Identify which cell holds the provided text, then report its [X, Y] central coordinate. 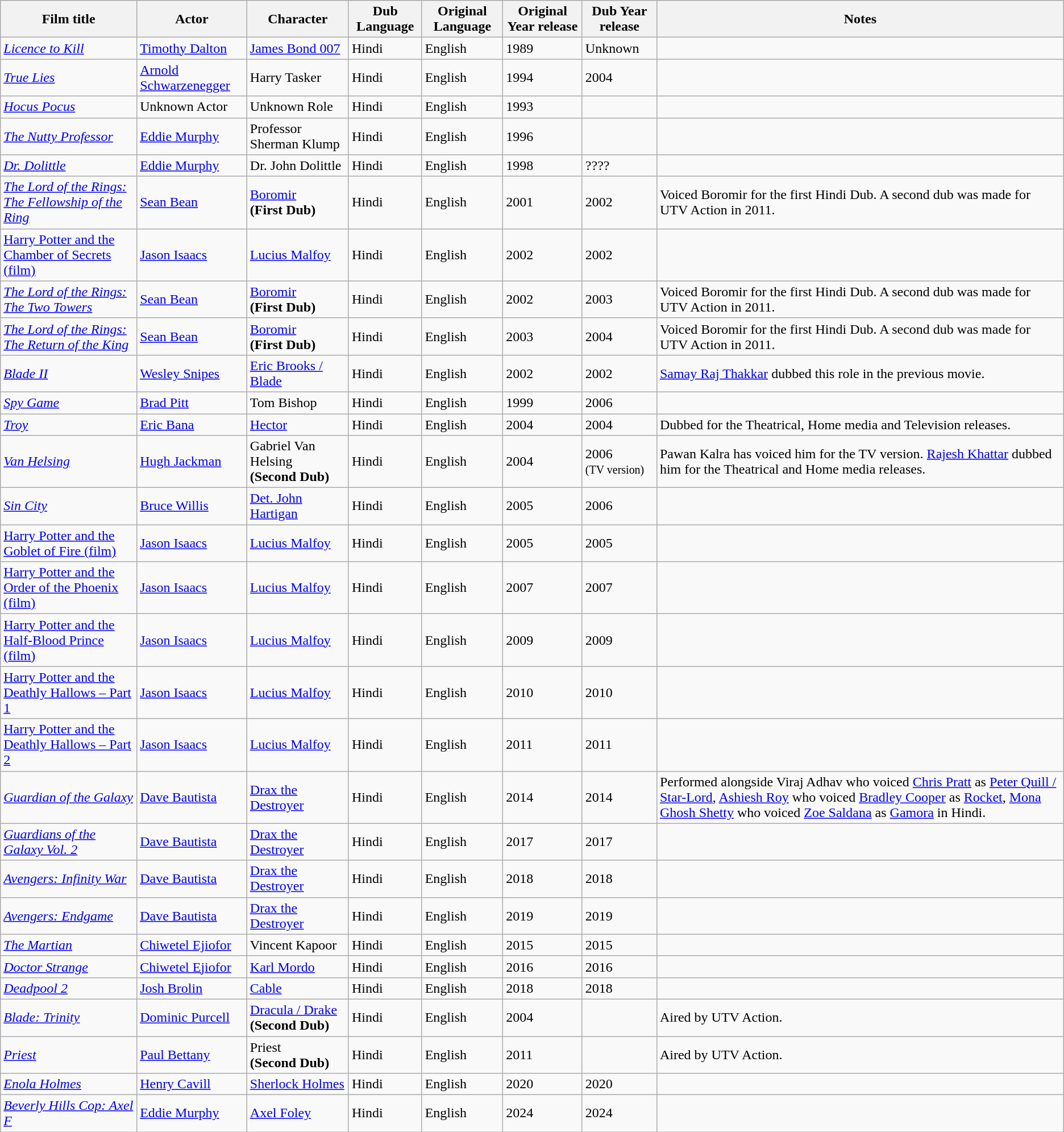
Bruce Willis [192, 506]
Enola Holmes [69, 1084]
Harry Tasker [298, 77]
Eric Brooks / Blade [298, 373]
Gabriel Van Helsing (Second Dub) [298, 462]
Tom Bishop [298, 403]
Sin City [69, 506]
Priest (Second Dub) [298, 1054]
The Nutty Professor [69, 136]
Professor Sherman Klump [298, 136]
Avengers: Infinity War [69, 879]
Guardian of the Galaxy [69, 797]
The Lord of the Rings: The Return of the King [69, 337]
Dr. Dolittle [69, 165]
Priest [69, 1054]
1998 [543, 165]
Spy Game [69, 403]
True Lies [69, 77]
Original Year release [543, 19]
Eric Bana [192, 425]
Harry Potter and the Order of the Phoenix (film) [69, 588]
Arnold Schwarzenegger [192, 77]
Axel Foley [298, 1113]
Notes [860, 19]
Henry Cavill [192, 1084]
The Lord of the Rings: The Two Towers [69, 299]
Vincent Kapoor [298, 945]
Doctor Strange [69, 967]
Unknown Role [298, 107]
Original Language [463, 19]
Sherlock Holmes [298, 1084]
Dracula / Drake (Second Dub) [298, 1018]
Harry Potter and the Deathly Hallows – Part 1 [69, 693]
Blade: Trinity [69, 1018]
Cable [298, 988]
Pawan Kalra has voiced him for the TV version. Rajesh Khattar dubbed him for the Theatrical and Home media releases. [860, 462]
Character [298, 19]
Hocus Pocus [69, 107]
The Martian [69, 945]
Dub Year release [620, 19]
Dubbed for the Theatrical, Home media and Television releases. [860, 425]
Hector [298, 425]
Van Helsing [69, 462]
Paul Bettany [192, 1054]
The Lord of the Rings: The Fellowship of the Ring [69, 202]
Harry Potter and the Goblet of Fire (film) [69, 544]
Wesley Snipes [192, 373]
???? [620, 165]
Brad Pitt [192, 403]
Hugh Jackman [192, 462]
Karl Mordo [298, 967]
Unknown Actor [192, 107]
Dominic Purcell [192, 1018]
1993 [543, 107]
Licence to Kill [69, 48]
Troy [69, 425]
Dub Language [385, 19]
1994 [543, 77]
Josh Brolin [192, 988]
Guardians of the Galaxy Vol. 2 [69, 841]
Actor [192, 19]
2001 [543, 202]
Blade II [69, 373]
Film title [69, 19]
2006 (TV version) [620, 462]
Harry Potter and the Deathly Hallows – Part 2 [69, 745]
1999 [543, 403]
Harry Potter and the Half-Blood Prince (film) [69, 640]
Dr. John Dolittle [298, 165]
Unknown [620, 48]
James Bond 007 [298, 48]
1989 [543, 48]
Beverly Hills Cop: Axel F [69, 1113]
Timothy Dalton [192, 48]
Harry Potter and the Chamber of Secrets (film) [69, 255]
Avengers: Endgame [69, 915]
Deadpool 2 [69, 988]
1996 [543, 136]
Samay Raj Thakkar dubbed this role in the previous movie. [860, 373]
Det. John Hartigan [298, 506]
